Pinpoint the cell where the given text exists, returning its (x, y) midpoint coordinate. 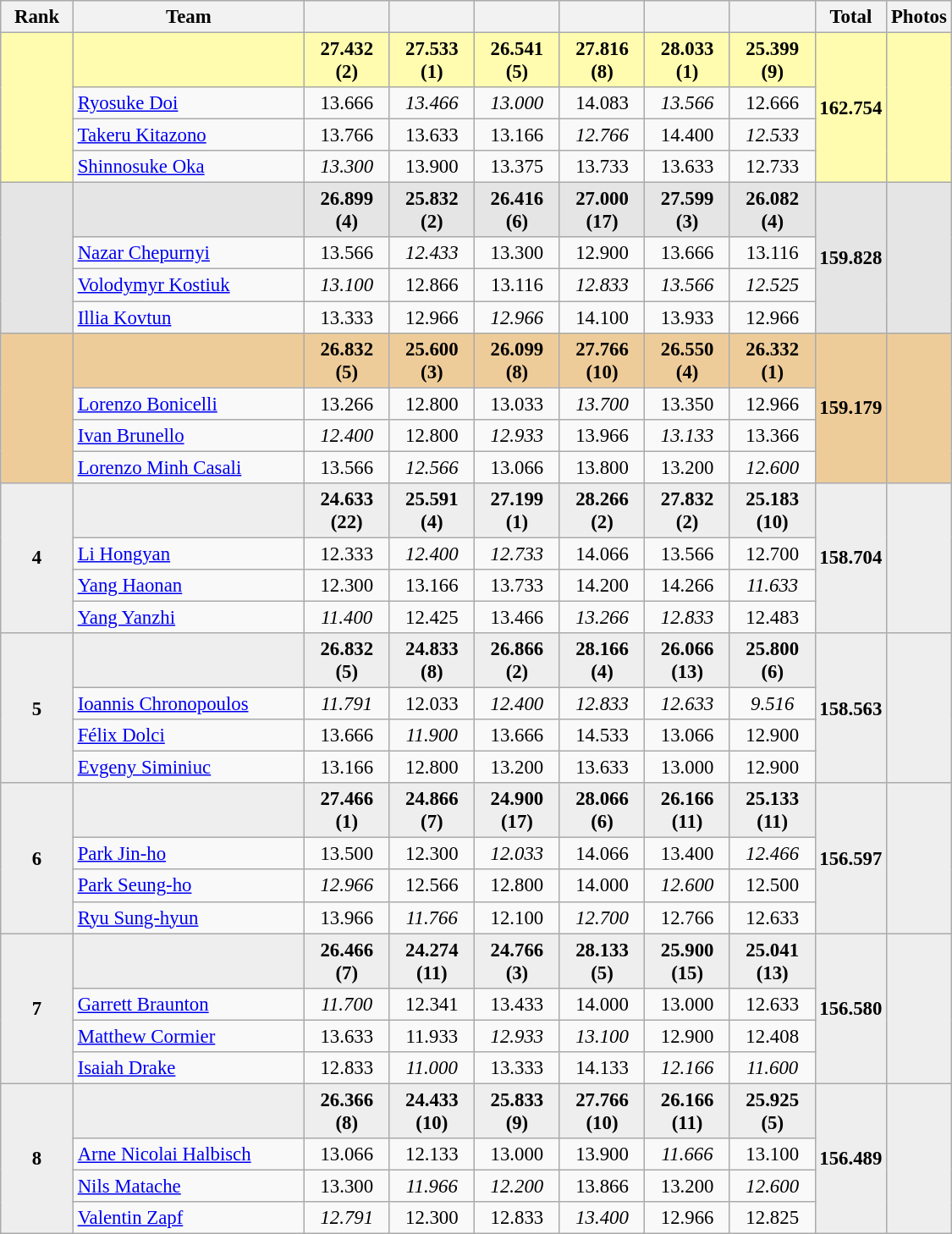
25.600 (3) (432, 361)
24.766 (3) (518, 961)
Arne Nicolai Halbisch (188, 1154)
24.274 (11) (432, 961)
14.266 (687, 586)
Photos (919, 17)
26.550 (4) (687, 361)
14.400 (687, 135)
28.033 (1) (687, 61)
11.900 (432, 735)
Ryu Sung-hyun (188, 917)
Evgeny Siminiuc (188, 768)
26.366 (8) (347, 1110)
12.525 (772, 285)
Ryosuke Doi (188, 103)
12.666 (772, 103)
26.416 (6) (518, 210)
12.483 (772, 617)
8 (37, 1158)
Ivan Brunello (188, 435)
13.375 (518, 167)
Lorenzo Minh Casali (188, 467)
27.533 (1) (432, 61)
14.533 (603, 735)
13.366 (772, 435)
24.433 (10) (432, 1110)
158.704 (851, 559)
14.083 (603, 103)
28.133 (5) (603, 961)
12.433 (432, 253)
12.100 (518, 917)
26.082 (4) (772, 210)
11.966 (432, 1186)
12.200 (518, 1186)
Félix Dolci (188, 735)
12.533 (772, 135)
27.816 (8) (603, 61)
25.183 (10) (772, 511)
5 (37, 708)
4 (37, 559)
11.600 (772, 1068)
24.866 (7) (432, 811)
156.597 (851, 858)
Isaiah Drake (188, 1068)
Park Jin-ho (188, 854)
11.000 (432, 1068)
Park Seung-ho (188, 886)
12.133 (432, 1154)
24.833 (8) (432, 660)
25.041 (13) (772, 961)
Shinnosuke Oka (188, 167)
26.066 (13) (687, 660)
Li Hongyan (188, 554)
12.791 (347, 1218)
Rank (37, 17)
26.899 (4) (347, 210)
25.925 (5) (772, 1110)
11.666 (687, 1154)
Garrett Braunton (188, 1004)
27.599 (3) (687, 210)
27.000 (17) (603, 210)
26.541 (5) (518, 61)
156.580 (851, 1009)
26.866 (2) (518, 660)
11.400 (347, 617)
12.500 (772, 886)
13.033 (518, 404)
25.833 (9) (518, 1110)
12.333 (347, 554)
13.700 (603, 404)
Ioannis Chronopoulos (188, 704)
13.500 (347, 854)
14.133 (603, 1068)
11.633 (772, 586)
Valentin Zapf (188, 1218)
14.200 (603, 586)
27.832 (2) (687, 511)
13.766 (347, 135)
27.199 (1) (518, 511)
26.466 (7) (347, 961)
13.350 (687, 404)
28.266 (2) (603, 511)
Yang Yanzhi (188, 617)
27.432 (2) (347, 61)
158.563 (851, 708)
11.766 (432, 917)
Lorenzo Bonicelli (188, 404)
12.425 (432, 617)
26.332 (1) (772, 361)
159.179 (851, 408)
12.466 (772, 854)
25.591 (4) (432, 511)
Team (188, 17)
162.754 (851, 108)
25.399 (9) (772, 61)
Nils Matache (188, 1186)
12.341 (432, 1004)
9.516 (772, 704)
Takeru Kitazono (188, 135)
27.466 (1) (347, 811)
13.866 (603, 1186)
11.791 (347, 704)
Total (851, 17)
12.408 (772, 1036)
Volodymyr Kostiuk (188, 285)
12.166 (687, 1068)
156.489 (851, 1158)
26.099 (8) (518, 361)
14.100 (603, 317)
6 (37, 858)
12.866 (432, 285)
159.828 (851, 257)
24.900 (17) (518, 811)
12.825 (772, 1218)
25.133 (11) (772, 811)
13.800 (603, 467)
Illia Kovtun (188, 317)
25.900 (15) (687, 961)
24.633 (22) (347, 511)
13.433 (518, 1004)
Matthew Cormier (188, 1036)
25.800 (6) (772, 660)
13.933 (687, 317)
7 (37, 1009)
25.832 (2) (432, 210)
28.166 (4) (603, 660)
Nazar Chepurnyi (188, 253)
Yang Haonan (188, 586)
11.933 (432, 1036)
28.066 (6) (603, 811)
13.133 (687, 435)
11.700 (347, 1004)
